Detect which cell encompasses the target text, then output its [X, Y] center coordinate. 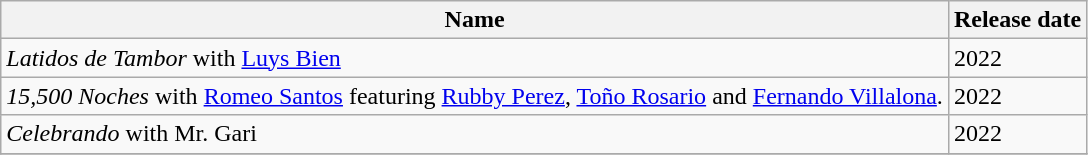
15,500 Noches with Romeo Santos featuring Rubby Perez, Toño Rosario and Fernando Villalona. [475, 96]
Celebrando with Mr. Gari [475, 134]
Release date [1017, 20]
Latidos de Tambor with Luys Bien [475, 58]
Name [475, 20]
